Capture the cell that displays the provided text and extract its [x, y] central coordinate. 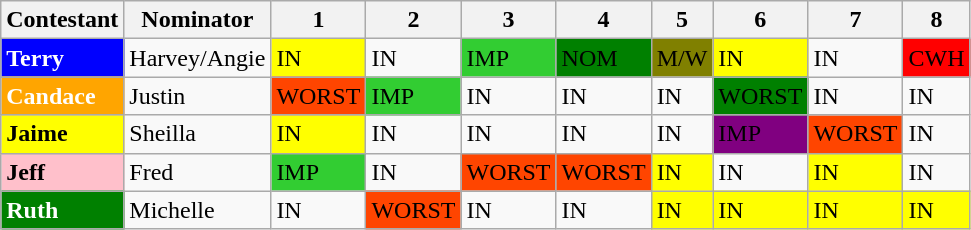
Sheilla [198, 134]
8 [936, 20]
2 [414, 20]
Terry [62, 58]
NOM [604, 58]
Harvey/Angie [198, 58]
Fred [198, 172]
4 [604, 20]
Candace [62, 96]
Jeff [62, 172]
Jaime [62, 134]
3 [508, 20]
1 [318, 20]
Contestant [62, 20]
Justin [198, 96]
5 [682, 20]
Ruth [62, 210]
CWH [936, 58]
7 [856, 20]
M/W [682, 58]
Nominator [198, 20]
6 [760, 20]
Michelle [198, 210]
